Identify which cell holds the provided text, then report its [x, y] central coordinate. 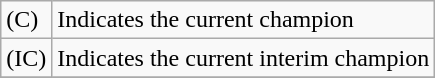
Indicates the current champion [244, 20]
(C) [26, 20]
Indicates the current interim champion [244, 58]
(IC) [26, 58]
